Determine the (x, y) coordinate at the center of the cell enclosing the given text.  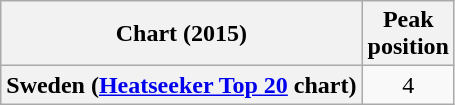
4 (408, 85)
Chart (2015) (182, 34)
Sweden (Heatseeker Top 20 chart) (182, 85)
Peakposition (408, 34)
